Pinpoint the cell where the given text exists, returning its (x, y) midpoint coordinate. 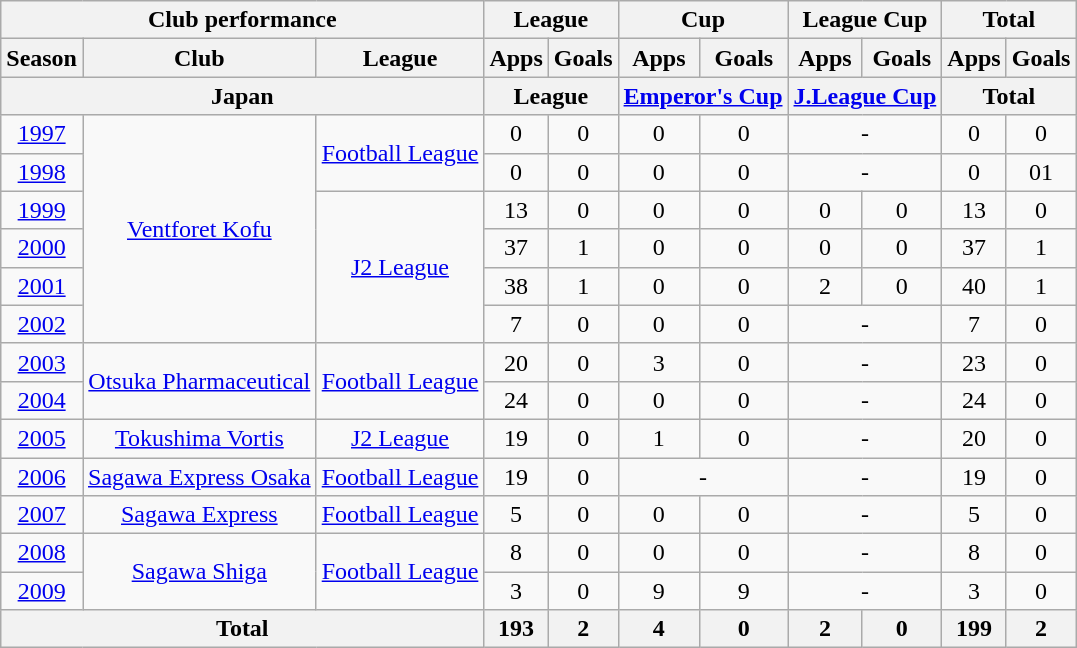
Sagawa Shiga (199, 572)
1998 (42, 172)
2009 (42, 591)
J.League Cup (865, 96)
Japan (242, 96)
Season (42, 58)
1999 (42, 210)
2002 (42, 324)
Sagawa Express (199, 515)
Otsuka Pharmaceutical (199, 381)
23 (974, 362)
Ventforet Kofu (199, 229)
2008 (42, 553)
Tokushima Vortis (199, 438)
2004 (42, 400)
Emperor's Cup (703, 96)
193 (516, 629)
199 (974, 629)
1997 (42, 134)
2000 (42, 248)
2006 (42, 477)
2003 (42, 362)
2001 (42, 286)
4 (659, 629)
38 (516, 286)
Club (199, 58)
Club performance (242, 20)
2005 (42, 438)
01 (1041, 172)
Cup (703, 20)
Sagawa Express Osaka (199, 477)
40 (974, 286)
League Cup (865, 20)
2007 (42, 515)
